Capture the cell that displays the provided text and extract its [x, y] central coordinate. 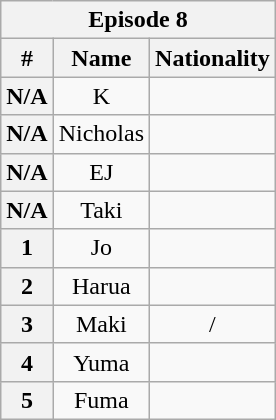
# [27, 58]
Maki [101, 324]
Jo [101, 248]
Taki [101, 210]
Nationality [213, 58]
EJ [101, 172]
Fuma [101, 400]
Nicholas [101, 134]
5 [27, 400]
2 [27, 286]
Episode 8 [138, 20]
3 [27, 324]
1 [27, 248]
Yuma [101, 362]
Name [101, 58]
4 [27, 362]
Harua [101, 286]
K [101, 96]
/ [213, 324]
